Locate the cell with the specified text and output its (X, Y) center coordinate. 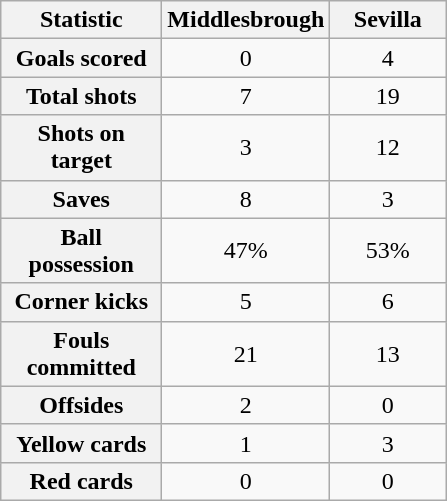
7 (246, 96)
Saves (82, 199)
Yellow cards (82, 443)
Corner kicks (82, 302)
6 (388, 302)
2 (246, 405)
Middlesbrough (246, 20)
Goals scored (82, 58)
47% (246, 250)
8 (246, 199)
Shots on target (82, 148)
19 (388, 96)
Offsides (82, 405)
Statistic (82, 20)
13 (388, 354)
Total shots (82, 96)
Fouls committed (82, 354)
21 (246, 354)
4 (388, 58)
Red cards (82, 481)
Sevilla (388, 20)
5 (246, 302)
53% (388, 250)
12 (388, 148)
1 (246, 443)
Ball possession (82, 250)
